Extract the [X, Y] coordinate from the center of the cell holding the provided text.  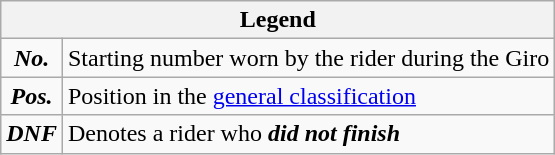
Pos. [32, 96]
DNF [32, 134]
Starting number worn by the rider during the Giro [308, 58]
Position in the general classification [308, 96]
Denotes a rider who did not finish [308, 134]
Legend [278, 20]
No. [32, 58]
